Pinpoint the cell where the given text exists, returning its (x, y) midpoint coordinate. 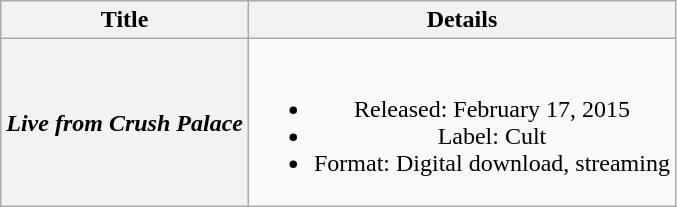
Live from Crush Palace (125, 122)
Released: February 17, 2015Label: CultFormat: Digital download, streaming (462, 122)
Title (125, 20)
Details (462, 20)
